From the cell containing the given text, extract its center point as (X, Y) coordinate. 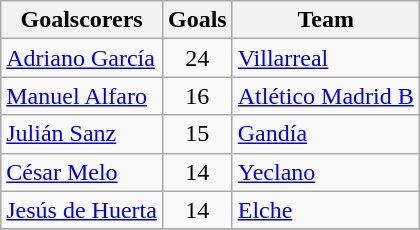
Gandía (326, 134)
César Melo (82, 172)
Team (326, 20)
Villarreal (326, 58)
Jesús de Huerta (82, 210)
24 (197, 58)
Yeclano (326, 172)
16 (197, 96)
Elche (326, 210)
Julián Sanz (82, 134)
Atlético Madrid B (326, 96)
15 (197, 134)
Manuel Alfaro (82, 96)
Goalscorers (82, 20)
Adriano García (82, 58)
Goals (197, 20)
